Search for the cell housing the specified text and yield its [x, y] center coordinate. 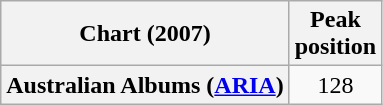
Peakposition [335, 34]
Chart (2007) [145, 34]
128 [335, 85]
Australian Albums (ARIA) [145, 85]
